Identify which cell holds the provided text, then report its [X, Y] central coordinate. 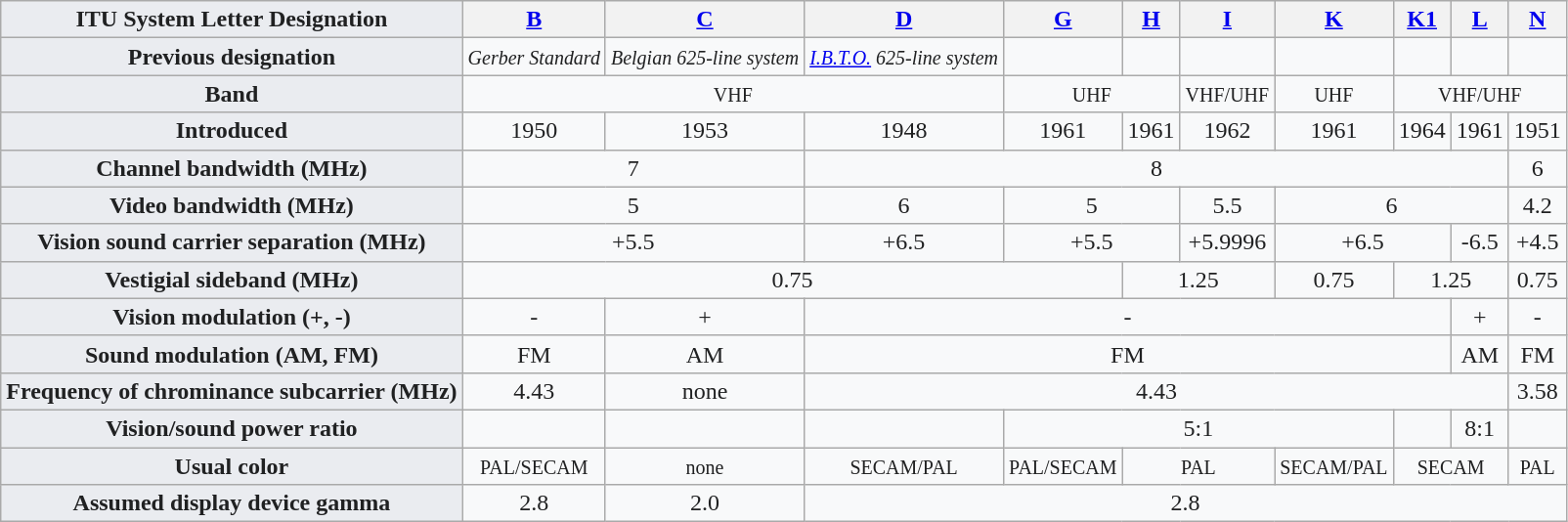
-6.5 [1480, 242]
Vestigial sideband (MHz) [232, 280]
Previous designation [232, 57]
Assumed display device gamma [232, 503]
SECAM [1451, 466]
+4.5 [1537, 242]
VHF [733, 94]
N [1537, 20]
8 [1157, 168]
Vision sound carrier separation (MHz) [232, 242]
5:1 [1198, 428]
1953 [704, 131]
Introduced [232, 131]
B [534, 20]
Vision modulation (+, -) [232, 317]
5.5 [1228, 205]
Usual color [232, 466]
Band [232, 94]
+5.9996 [1228, 242]
1962 [1228, 131]
1964 [1421, 131]
2.0 [704, 503]
1951 [1537, 131]
Belgian 625-line system [704, 57]
G [1064, 20]
Gerber Standard [534, 57]
D [904, 20]
ITU System Letter Designation [232, 20]
I.B.T.O. 625-line system [904, 57]
H [1152, 20]
K [1333, 20]
C [704, 20]
Frequency of chrominance subcarrier (MHz) [232, 391]
L [1480, 20]
3.58 [1537, 391]
7 [633, 168]
Video bandwidth (MHz) [232, 205]
8:1 [1480, 428]
Vision/sound power ratio [232, 428]
1948 [904, 131]
K1 [1421, 20]
Channel bandwidth (MHz) [232, 168]
4.2 [1537, 205]
Sound modulation (AM, FM) [232, 354]
I [1228, 20]
1950 [534, 131]
